For the text-containing cell, return its midpoint in (X, Y) coordinate format. 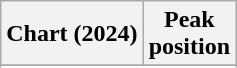
Peakposition (189, 34)
Chart (2024) (72, 34)
